Detect which cell encompasses the target text, then output its (X, Y) center coordinate. 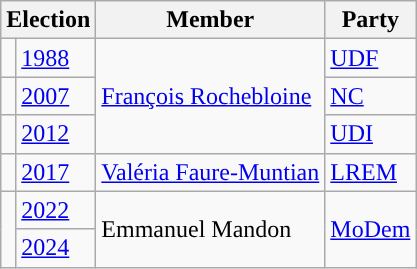
2024 (56, 248)
Valéria Faure-Muntian (210, 172)
NC (370, 96)
2022 (56, 210)
MoDem (370, 229)
2012 (56, 134)
1988 (56, 58)
Member (210, 20)
Election (48, 20)
François Rochebloine (210, 96)
2007 (56, 96)
Party (370, 20)
2017 (56, 172)
UDI (370, 134)
LREM (370, 172)
Emmanuel Mandon (210, 229)
UDF (370, 58)
